Identify which cell holds the provided text, then report its [X, Y] central coordinate. 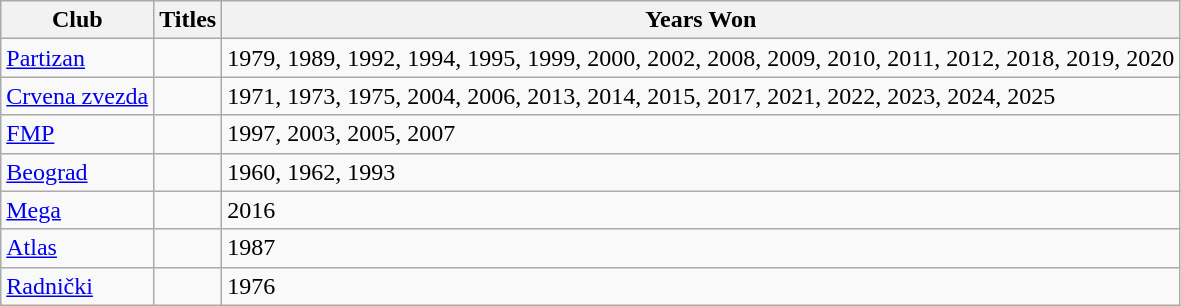
1976 [701, 286]
Titles [188, 20]
1997, 2003, 2005, 2007 [701, 134]
Mega [78, 210]
Club [78, 20]
Beograd [78, 172]
Radnički [78, 286]
2016 [701, 210]
Crvena zvezda [78, 96]
Years Won [701, 20]
FMP [78, 134]
1987 [701, 248]
1971, 1973, 1975, 2004, 2006, 2013, 2014, 2015, 2017, 2021, 2022, 2023, 2024, 2025 [701, 96]
1960, 1962, 1993 [701, 172]
Partizan [78, 58]
1979, 1989, 1992, 1994, 1995, 1999, 2000, 2002, 2008, 2009, 2010, 2011, 2012, 2018, 2019, 2020 [701, 58]
Atlas [78, 248]
